Return the (x, y) coordinate for the center point of the cell that contains the specified text.  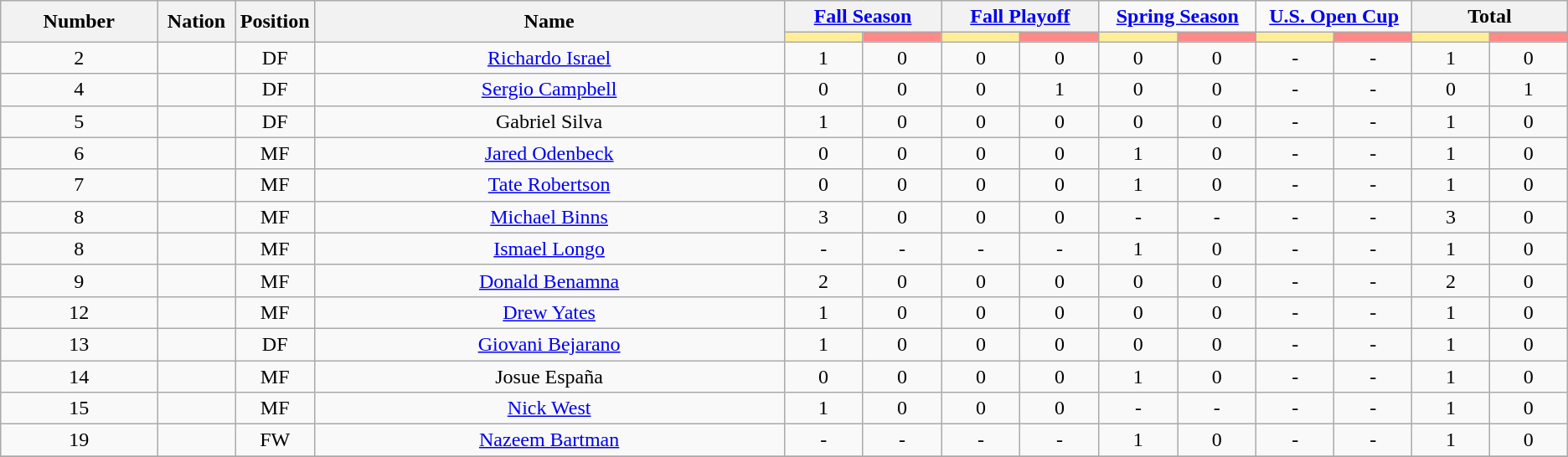
Josue España (549, 376)
Name (549, 22)
Fall Season (863, 17)
Nick West (549, 408)
Gabriel Silva (549, 121)
Nazeem Bartman (549, 440)
5 (79, 121)
FW (275, 440)
Spring Season (1178, 17)
Position (275, 22)
Drew Yates (549, 312)
Fall Playoff (1020, 17)
13 (79, 344)
19 (79, 440)
Ismael Longo (549, 249)
Sergio Campbell (549, 90)
Giovani Bejarano (549, 344)
7 (79, 185)
Michael Binns (549, 217)
9 (79, 280)
Jared Odenbeck (549, 153)
6 (79, 153)
Nation (197, 22)
Richardo Israel (549, 58)
15 (79, 408)
12 (79, 312)
Number (79, 22)
4 (79, 90)
Total (1490, 17)
Tate Robertson (549, 185)
Donald Benamna (549, 280)
U.S. Open Cup (1334, 17)
14 (79, 376)
